Search for the cell housing the specified text and yield its [x, y] center coordinate. 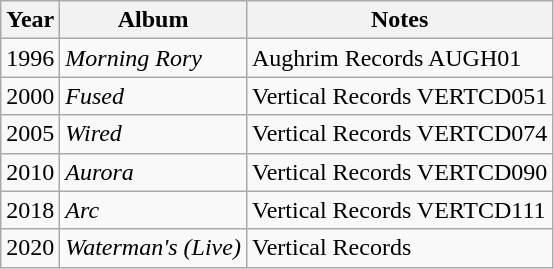
Waterman's (Live) [154, 248]
2020 [30, 248]
Vertical Records VERTCD074 [399, 134]
Aughrim Records AUGH01 [399, 58]
Fused [154, 96]
2000 [30, 96]
Wired [154, 134]
2005 [30, 134]
2018 [30, 210]
Aurora [154, 172]
Vertical Records VERTCD051 [399, 96]
Notes [399, 20]
1996 [30, 58]
Album [154, 20]
Vertical Records VERTCD111 [399, 210]
Vertical Records VERTCD090 [399, 172]
2010 [30, 172]
Arc [154, 210]
Morning Rory [154, 58]
Year [30, 20]
Vertical Records [399, 248]
